From the cell containing the given text, extract its center point as (x, y) coordinate. 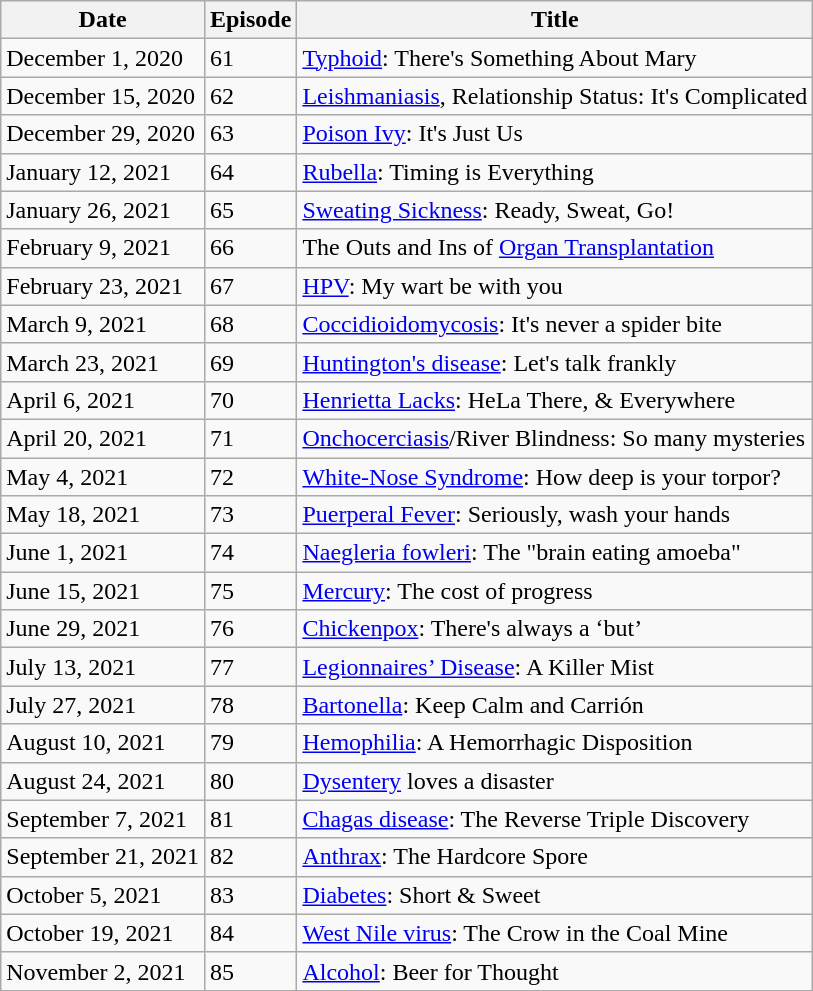
Chagas disease: The Reverse Triple Discovery (555, 819)
61 (250, 58)
69 (250, 362)
Coccidioidomycosis: It's never a spider bite (555, 324)
May 4, 2021 (103, 477)
June 1, 2021 (103, 553)
Bartonella: Keep Calm and Carrión (555, 705)
September 7, 2021 (103, 819)
Naegleria fowleri: The "brain eating amoeba" (555, 553)
April 20, 2021 (103, 438)
68 (250, 324)
December 1, 2020 (103, 58)
Date (103, 20)
November 2, 2021 (103, 971)
April 6, 2021 (103, 400)
White-Nose Syndrome: How deep is your torpor? (555, 477)
66 (250, 248)
Mercury: The cost of progress (555, 591)
February 23, 2021 (103, 286)
Title (555, 20)
62 (250, 96)
December 15, 2020 (103, 96)
Huntington's disease: Let's talk frankly (555, 362)
June 15, 2021 (103, 591)
85 (250, 971)
June 29, 2021 (103, 629)
December 29, 2020 (103, 134)
81 (250, 819)
September 21, 2021 (103, 857)
84 (250, 933)
August 10, 2021 (103, 743)
67 (250, 286)
March 23, 2021 (103, 362)
Puerperal Fever: Seriously, wash your hands (555, 515)
HPV: My wart be with you (555, 286)
July 27, 2021 (103, 705)
Episode (250, 20)
82 (250, 857)
65 (250, 210)
West Nile virus: The Crow in the Coal Mine (555, 933)
72 (250, 477)
Legionnaires’ Disease: A Killer Mist (555, 667)
February 9, 2021 (103, 248)
August 24, 2021 (103, 781)
75 (250, 591)
Diabetes: Short & Sweet (555, 895)
Anthrax: The Hardcore Spore (555, 857)
March 9, 2021 (103, 324)
63 (250, 134)
74 (250, 553)
January 12, 2021 (103, 172)
Onchocerciasis/River Blindness: So many mysteries (555, 438)
78 (250, 705)
80 (250, 781)
May 18, 2021 (103, 515)
70 (250, 400)
January 26, 2021 (103, 210)
Sweating Sickness: Ready, Sweat, Go! (555, 210)
Leishmaniasis, Relationship Status: It's Complicated (555, 96)
Poison Ivy: It's Just Us (555, 134)
71 (250, 438)
79 (250, 743)
64 (250, 172)
Typhoid: There's Something About Mary (555, 58)
Chickenpox: There's always a ‘but’ (555, 629)
Dysentery loves a disaster (555, 781)
Hemophilia: A Hemorrhagic Disposition (555, 743)
July 13, 2021 (103, 667)
October 5, 2021 (103, 895)
The Outs and Ins of Organ Transplantation (555, 248)
73 (250, 515)
Henrietta Lacks: HeLa There, & Everywhere (555, 400)
Rubella: Timing is Everything (555, 172)
Alcohol: Beer for Thought (555, 971)
83 (250, 895)
76 (250, 629)
October 19, 2021 (103, 933)
77 (250, 667)
